Provide the (X, Y) coordinate of the cell's center where the given text is located.  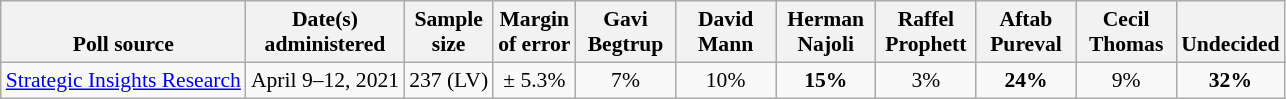
RaffelProphett (926, 32)
237 (LV) (448, 80)
April 9–12, 2021 (325, 80)
32% (1230, 80)
AftabPureval (1026, 32)
Poll source (124, 32)
24% (1026, 80)
Undecided (1230, 32)
± 5.3% (534, 80)
Date(s)administered (325, 32)
15% (826, 80)
7% (625, 80)
CecilThomas (1126, 32)
GaviBegtrup (625, 32)
HermanNajoli (826, 32)
Marginof error (534, 32)
9% (1126, 80)
10% (726, 80)
DavidMann (726, 32)
3% (926, 80)
Samplesize (448, 32)
Strategic Insights Research (124, 80)
